Determine the (X, Y) coordinate at the center of the cell enclosing the given text.  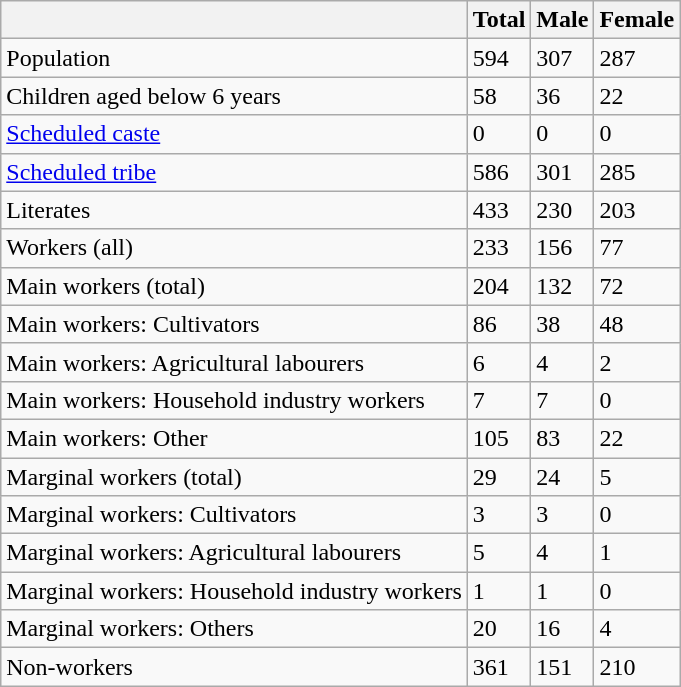
Marginal workers (total) (234, 477)
29 (499, 477)
24 (562, 477)
307 (562, 58)
594 (499, 58)
16 (562, 629)
105 (499, 438)
Main workers: Cultivators (234, 324)
132 (562, 286)
156 (562, 248)
Workers (all) (234, 248)
86 (499, 324)
204 (499, 286)
151 (562, 667)
Marginal workers: Others (234, 629)
361 (499, 667)
77 (637, 248)
Male (562, 20)
2 (637, 362)
586 (499, 172)
Main workers: Agricultural labourers (234, 362)
20 (499, 629)
36 (562, 96)
83 (562, 438)
Scheduled caste (234, 134)
38 (562, 324)
Scheduled tribe (234, 172)
Marginal workers: Cultivators (234, 515)
287 (637, 58)
Marginal workers: Household industry workers (234, 591)
58 (499, 96)
Children aged below 6 years (234, 96)
Marginal workers: Agricultural labourers (234, 553)
48 (637, 324)
6 (499, 362)
203 (637, 210)
233 (499, 248)
Population (234, 58)
210 (637, 667)
Main workers: Household industry workers (234, 400)
Total (499, 20)
Female (637, 20)
433 (499, 210)
Non-workers (234, 667)
301 (562, 172)
Literates (234, 210)
72 (637, 286)
230 (562, 210)
Main workers: Other (234, 438)
285 (637, 172)
Main workers (total) (234, 286)
